Return [x, y] of the center of cell containing provided text 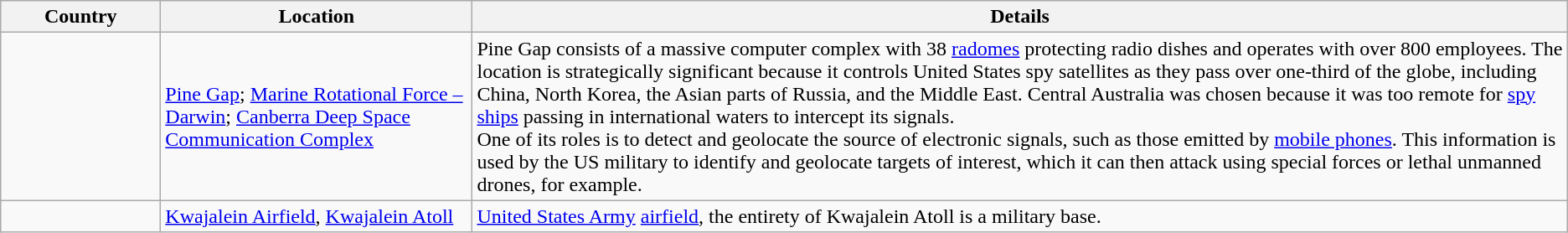
Kwajalein Airfield, Kwajalein Atoll [317, 216]
Location [317, 17]
Pine Gap; Marine Rotational Force – Darwin; Canberra Deep Space Communication Complex [317, 116]
Details [1020, 17]
Country [80, 17]
United States Army airfield, the entirety of Kwajalein Atoll is a military base. [1020, 216]
